From the cell containing the given text, extract its center point as [X, Y] coordinate. 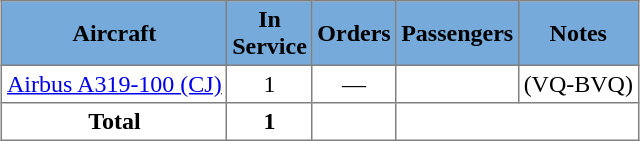
Aircraft [114, 33]
Passengers [457, 33]
Total [114, 122]
Airbus A319-100 (CJ) [114, 84]
(VQ-BVQ) [578, 84]
Notes [578, 33]
InService [270, 33]
— [354, 84]
Orders [354, 33]
